Find where the given text appears and provide that cell's center as (x, y) coordinate. 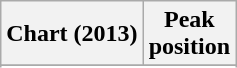
Chart (2013) (72, 34)
Peakposition (189, 34)
